Return the (X, Y) coordinate for the center point of the cell that contains the specified text.  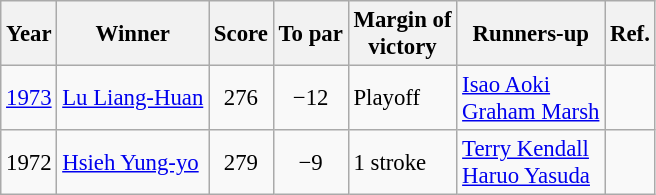
279 (242, 162)
Margin ofvictory (402, 34)
−12 (310, 98)
Isao Aoki Graham Marsh (531, 98)
1 stroke (402, 162)
Score (242, 34)
Terry Kendall Haruo Yasuda (531, 162)
Runners-up (531, 34)
Winner (133, 34)
Playoff (402, 98)
1973 (29, 98)
Hsieh Yung-yo (133, 162)
Ref. (630, 34)
1972 (29, 162)
To par (310, 34)
Year (29, 34)
Lu Liang-Huan (133, 98)
276 (242, 98)
−9 (310, 162)
